Determine the [x, y] coordinate at the center of the cell enclosing the given text.  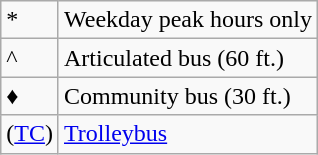
Community bus (30 ft.) [188, 96]
♦ [30, 96]
^ [30, 58]
* [30, 20]
Trolleybus [188, 134]
Articulated bus (60 ft.) [188, 58]
(TC) [30, 134]
Weekday peak hours only [188, 20]
